Pinpoint the cell where the given text exists, returning its [x, y] midpoint coordinate. 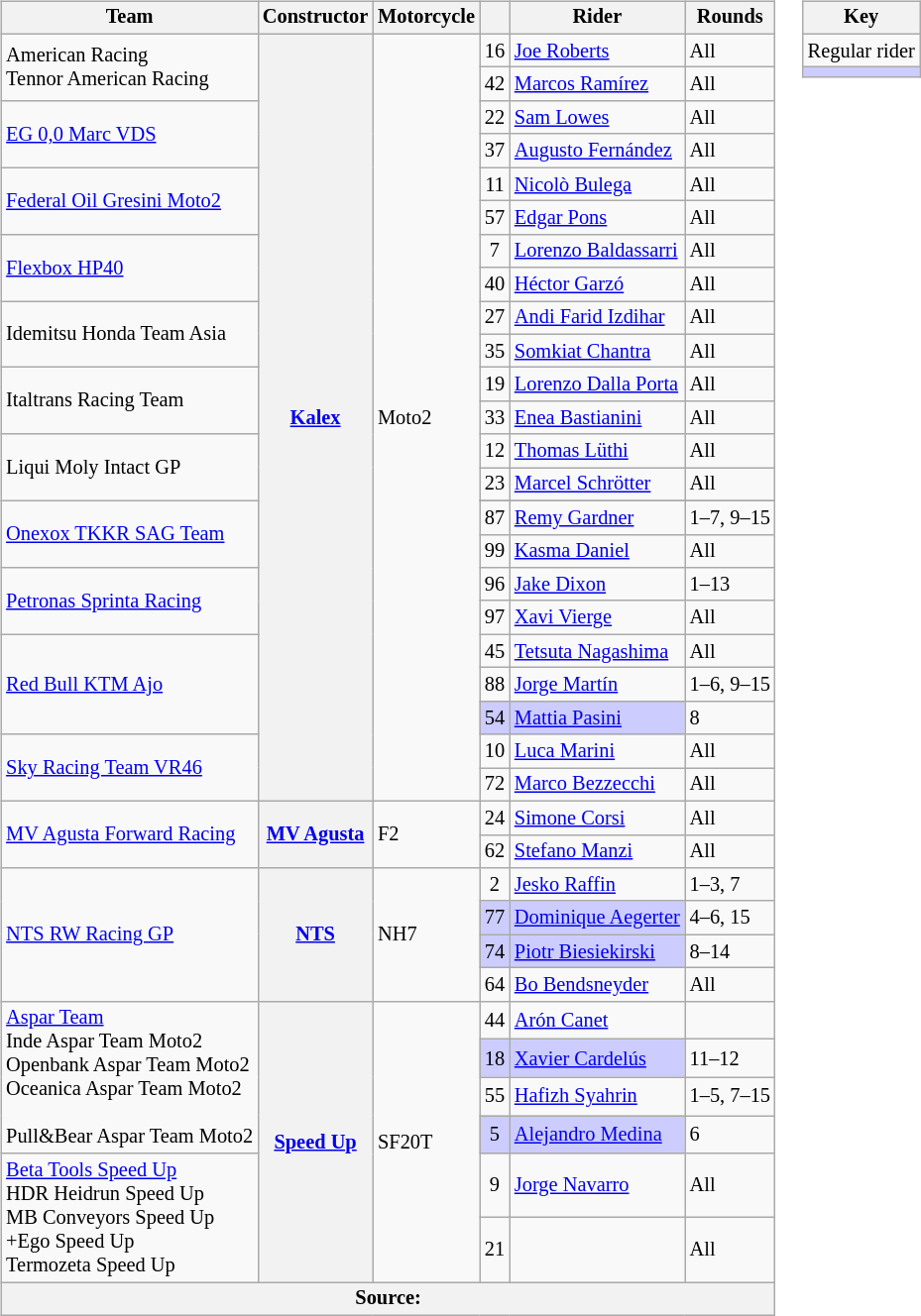
Thomas Lüthi [597, 451]
11 [495, 184]
Marcos Ramírez [597, 84]
12 [495, 451]
Somkiat Chantra [597, 351]
45 [495, 651]
74 [495, 951]
Jesko Raffin [597, 885]
27 [495, 318]
57 [495, 218]
Key [862, 18]
Motorcycle [426, 18]
Bo Bendsneyder [597, 985]
1–3, 7 [730, 885]
Moto2 [426, 417]
99 [495, 551]
87 [495, 517]
Lorenzo Baldassarri [597, 251]
Red Bull KTM Ajo [129, 684]
Augusto Fernández [597, 151]
Dominique Aegerter [597, 918]
Aspar Team Inde Aspar Team Moto2 Openbank Aspar Team Moto2 Oceanica Aspar Team Moto2 Pull&Bear Aspar Team Moto2 [129, 1077]
MV Agusta [315, 834]
Petronas Sprinta Racing [129, 601]
Lorenzo Dalla Porta [597, 384]
4–6, 15 [730, 918]
19 [495, 384]
Constructor [315, 18]
Italtrans Racing Team [129, 400]
Simone Corsi [597, 818]
7 [495, 251]
Joe Roberts [597, 51]
Onexox TKKR SAG Team [129, 533]
NH7 [426, 935]
Sky Racing Team VR46 [129, 767]
8–14 [730, 951]
42 [495, 84]
Rider [597, 18]
Jake Dixon [597, 585]
40 [495, 284]
16 [495, 51]
F2 [426, 834]
Nicolò Bulega [597, 184]
96 [495, 585]
10 [495, 751]
American Racing Tennor American Racing [129, 67]
5 [495, 1135]
Xavier Cardelús [597, 1058]
64 [495, 985]
Federal Oil Gresini Moto2 [129, 200]
Marcel Schrötter [597, 485]
NTS [315, 935]
72 [495, 785]
Stefano Manzi [597, 851]
Liqui Moly Intact GP [129, 468]
35 [495, 351]
Piotr Biesiekirski [597, 951]
Enea Bastianini [597, 418]
Luca Marini [597, 751]
8 [730, 717]
Beta Tools Speed Up HDR Heidrun Speed Up MB Conveyors Speed Up +Ego Speed Up Termozeta Speed Up [129, 1218]
88 [495, 685]
1–7, 9–15 [730, 517]
Team [129, 18]
9 [495, 1185]
2 [495, 885]
Kasma Daniel [597, 551]
Marco Bezzecchi [597, 785]
MV Agusta Forward Racing [129, 834]
1–13 [730, 585]
Kalex [315, 417]
Andi Farid Izdihar [597, 318]
23 [495, 485]
Flexbox HP40 [129, 268]
Rounds [730, 18]
SF20T [426, 1142]
Héctor Garzó [597, 284]
44 [495, 1020]
Xavi Vierge [597, 617]
Speed Up [315, 1142]
Regular rider [862, 51]
97 [495, 617]
Alejandro Medina [597, 1135]
55 [495, 1096]
6 [730, 1135]
Jorge Navarro [597, 1185]
Sam Lowes [597, 118]
Idemitsu Honda Team Asia [129, 335]
24 [495, 818]
Source: [389, 1299]
Hafizh Syahrin [597, 1096]
Tetsuta Nagashima [597, 651]
1–6, 9–15 [730, 685]
62 [495, 851]
EG 0,0 Marc VDS [129, 135]
NTS RW Racing GP [129, 935]
Remy Gardner [597, 517]
Jorge Martín [597, 685]
Arón Canet [597, 1020]
33 [495, 418]
Mattia Pasini [597, 717]
22 [495, 118]
11–12 [730, 1058]
Edgar Pons [597, 218]
37 [495, 151]
21 [495, 1251]
18 [495, 1058]
1–5, 7–15 [730, 1096]
54 [495, 717]
77 [495, 918]
